Return (x, y) of the center of cell containing provided text 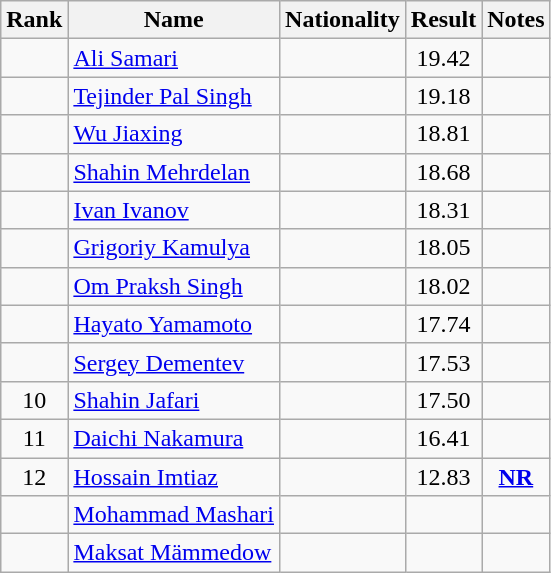
Hossain Imtiaz (174, 477)
18.02 (443, 286)
18.05 (443, 248)
Result (443, 20)
11 (34, 438)
Sergey Dementev (174, 362)
Grigoriy Kamulya (174, 248)
17.74 (443, 324)
Shahin Mehrdelan (174, 172)
16.41 (443, 438)
Name (174, 20)
Hayato Yamamoto (174, 324)
18.68 (443, 172)
12 (34, 477)
Ivan Ivanov (174, 210)
10 (34, 400)
Shahin Jafari (174, 400)
NR (516, 477)
18.31 (443, 210)
19.42 (443, 58)
Mohammad Mashari (174, 515)
18.81 (443, 134)
12.83 (443, 477)
Om Praksh Singh (174, 286)
Ali Samari (174, 58)
Nationality (343, 20)
Maksat Mämmedow (174, 553)
17.53 (443, 362)
19.18 (443, 96)
Notes (516, 20)
Tejinder Pal Singh (174, 96)
Rank (34, 20)
Wu Jiaxing (174, 134)
Daichi Nakamura (174, 438)
17.50 (443, 400)
